Provide the [X, Y] coordinate of the cell's center where the given text is located.  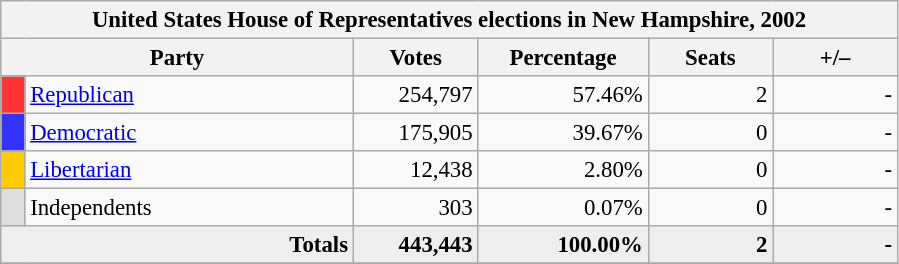
Party [178, 58]
12,438 [416, 170]
+/– [836, 58]
175,905 [416, 133]
39.67% [563, 133]
Percentage [563, 58]
Libertarian [189, 170]
Totals [178, 245]
Votes [416, 58]
Republican [189, 95]
443,443 [416, 245]
Democratic [189, 133]
303 [416, 208]
United States House of Representatives elections in New Hampshire, 2002 [450, 20]
57.46% [563, 95]
Seats [710, 58]
100.00% [563, 245]
0.07% [563, 208]
2.80% [563, 170]
Independents [189, 208]
254,797 [416, 95]
